Provide the [x, y] coordinate of the cell's center where the given text is located.  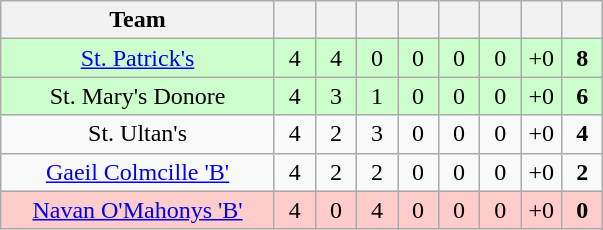
Team [138, 20]
6 [582, 96]
8 [582, 58]
Navan O'Mahonys 'B' [138, 210]
St. Mary's Donore [138, 96]
Gaeil Colmcille 'B' [138, 172]
1 [376, 96]
St. Patrick's [138, 58]
St. Ultan's [138, 134]
